Output the [X, Y] coordinate of the center of the cell containing the given text.  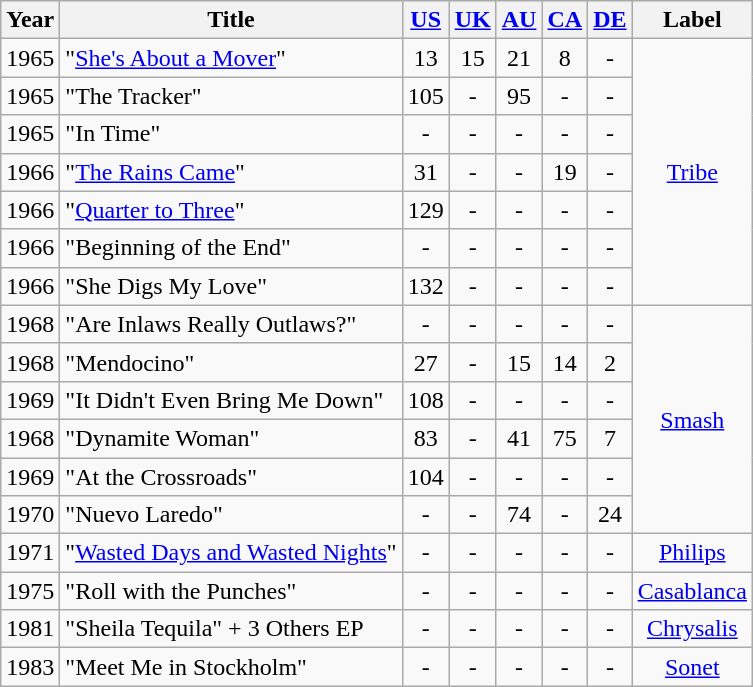
108 [426, 400]
41 [519, 438]
"Meet Me in Stockholm" [231, 667]
129 [426, 210]
27 [426, 362]
"Nuevo Laredo" [231, 515]
83 [426, 438]
Philips [692, 553]
UK [472, 20]
8 [565, 58]
Tribe [692, 172]
14 [565, 362]
"At the Crossroads" [231, 477]
1983 [30, 667]
74 [519, 515]
Chrysalis [692, 629]
21 [519, 58]
95 [519, 96]
105 [426, 96]
"Mendocino" [231, 362]
"It Didn't Even Bring Me Down" [231, 400]
1975 [30, 591]
Label [692, 20]
Year [30, 20]
31 [426, 172]
"Dynamite Woman" [231, 438]
1971 [30, 553]
Sonet [692, 667]
2 [610, 362]
19 [565, 172]
"She Digs My Love" [231, 286]
"Wasted Days and Wasted Nights" [231, 553]
US [426, 20]
Casablanca [692, 591]
13 [426, 58]
1981 [30, 629]
"Sheila Tequila" + 3 Others EP [231, 629]
"The Rains Came" [231, 172]
75 [565, 438]
104 [426, 477]
7 [610, 438]
Title [231, 20]
132 [426, 286]
AU [519, 20]
DE [610, 20]
"In Time" [231, 134]
"She's About a Mover" [231, 58]
1970 [30, 515]
"The Tracker" [231, 96]
CA [565, 20]
Smash [692, 419]
24 [610, 515]
"Roll with the Punches" [231, 591]
"Are Inlaws Really Outlaws?" [231, 324]
"Beginning of the End" [231, 248]
"Quarter to Three" [231, 210]
